Output the (x, y) coordinate of the center of the cell containing the given text.  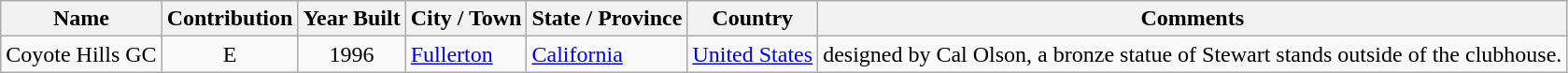
City / Town (466, 19)
designed by Cal Olson, a bronze statue of Stewart stands outside of the clubhouse. (1193, 54)
California (607, 54)
Year Built (351, 19)
Country (753, 19)
Name (81, 19)
Contribution (230, 19)
State / Province (607, 19)
United States (753, 54)
Fullerton (466, 54)
Coyote Hills GC (81, 54)
Comments (1193, 19)
1996 (351, 54)
E (230, 54)
